From the cell containing the given text, extract its center point as [x, y] coordinate. 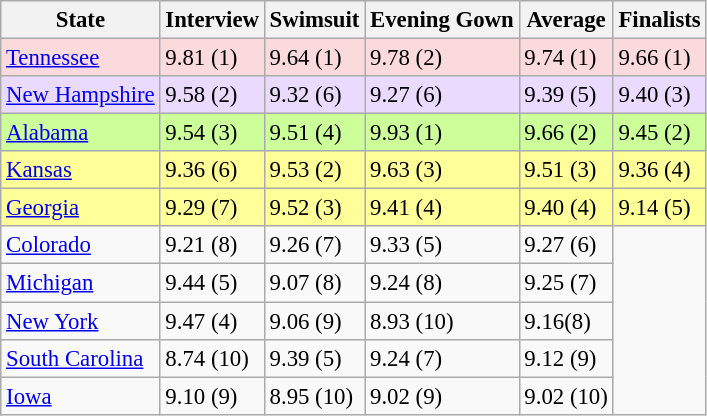
9.32 (6) [314, 95]
9.16(8) [566, 321]
9.51 (4) [314, 133]
9.41 (4) [442, 208]
9.54 (3) [212, 133]
9.44 (5) [212, 283]
9.24 (7) [442, 358]
9.02 (10) [566, 396]
9.63 (3) [442, 170]
8.95 (10) [314, 396]
9.78 (2) [442, 58]
New York [80, 321]
9.10 (9) [212, 396]
State [80, 20]
Finalists [660, 20]
9.14 (5) [660, 208]
9.74 (1) [566, 58]
9.47 (4) [212, 321]
Evening Gown [442, 20]
8.93 (10) [442, 321]
9.21 (8) [212, 245]
9.36 (6) [212, 170]
9.45 (2) [660, 133]
9.52 (3) [314, 208]
9.12 (9) [566, 358]
Colorado [80, 245]
9.02 (9) [442, 396]
9.40 (3) [660, 95]
9.66 (2) [566, 133]
Average [566, 20]
New Hampshire [80, 95]
9.29 (7) [212, 208]
9.33 (5) [442, 245]
9.40 (4) [566, 208]
Iowa [80, 396]
Swimsuit [314, 20]
Alabama [80, 133]
Kansas [80, 170]
9.64 (1) [314, 58]
9.26 (7) [314, 245]
9.58 (2) [212, 95]
9.06 (9) [314, 321]
9.36 (4) [660, 170]
9.25 (7) [566, 283]
Michigan [80, 283]
9.53 (2) [314, 170]
9.93 (1) [442, 133]
8.74 (10) [212, 358]
South Carolina [80, 358]
9.07 (8) [314, 283]
9.24 (8) [442, 283]
Georgia [80, 208]
9.51 (3) [566, 170]
Tennessee [80, 58]
Interview [212, 20]
9.66 (1) [660, 58]
9.81 (1) [212, 58]
